Return the [X, Y] coordinate for the center point of the cell that contains the specified text.  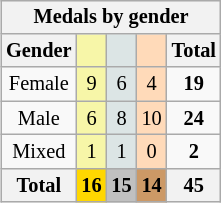
14 [152, 185]
19 [194, 84]
24 [194, 118]
8 [122, 118]
16 [91, 185]
Mixed [38, 152]
9 [91, 84]
45 [194, 185]
0 [152, 152]
10 [152, 118]
Medals by gender [111, 17]
Male [38, 118]
Gender [38, 51]
4 [152, 84]
15 [122, 185]
Female [38, 84]
2 [194, 152]
